For the text-containing cell, return its midpoint in [X, Y] coordinate format. 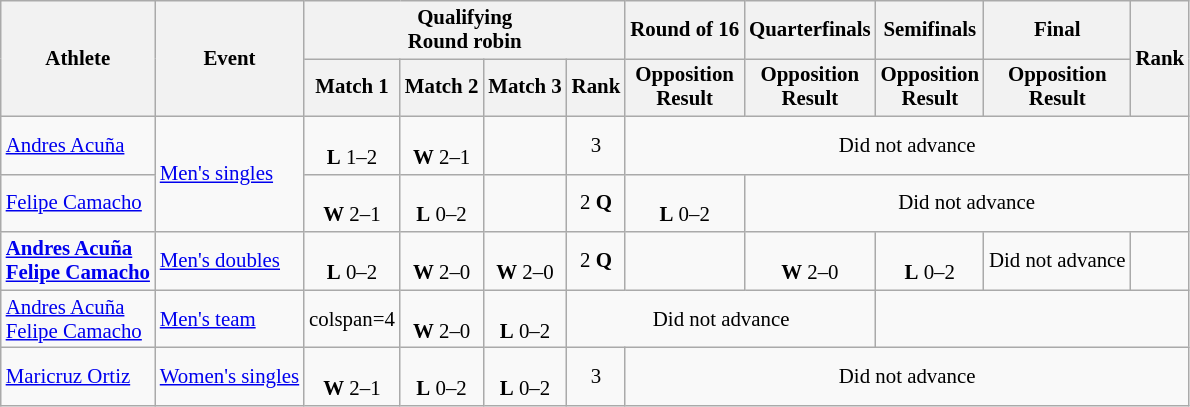
Match 2 [442, 87]
Men's singles [230, 174]
L 1–2 [352, 145]
Match 3 [524, 87]
Quarterfinals [810, 30]
QualifyingRound robin [464, 30]
Men's doubles [230, 261]
Final [1058, 30]
Semifinals [930, 30]
Round of 16 [684, 30]
Men's team [230, 319]
Match 1 [352, 87]
Maricruz Ortiz [78, 377]
Athlete [78, 59]
Women's singles [230, 377]
Felipe Camacho [78, 203]
colspan=4 [352, 319]
Event [230, 59]
Andres Acuña [78, 145]
